Capture the cell that displays the provided text and extract its (x, y) central coordinate. 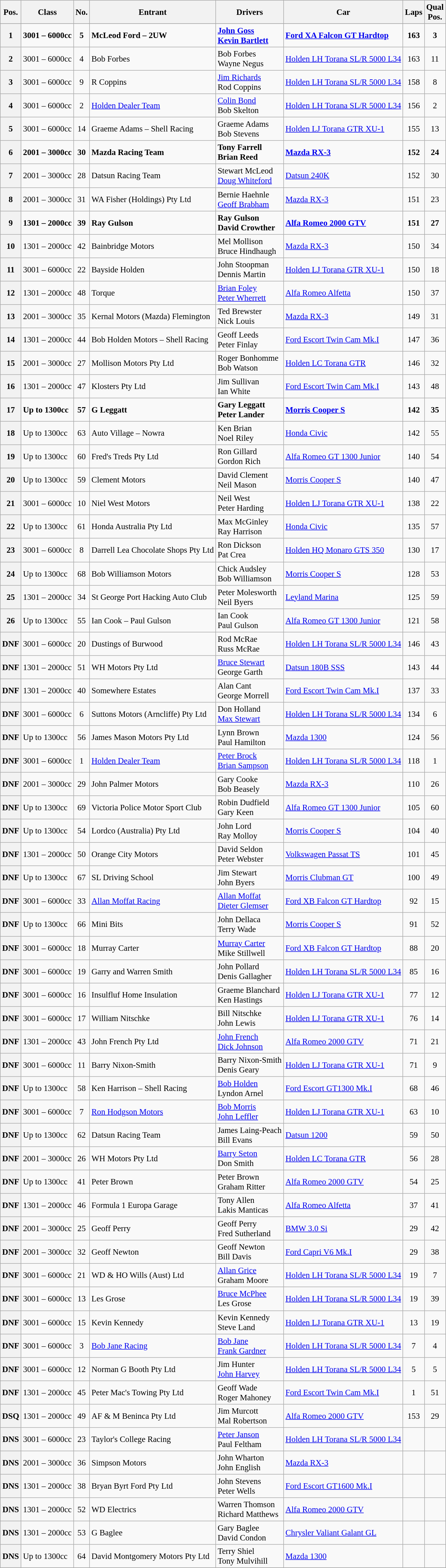
Ken Harrison – Shell Racing (153, 1088)
Ron Gillard Gordon Rich (249, 456)
Murray Carter Mike Stillwell (249, 948)
Peter Brock Brian Sampson (249, 761)
Kernal Motors (Mazda) Flemington (153, 317)
Leyland Marina (343, 597)
Geoff Perry (153, 1229)
Ian Cook – Paul Gulson (153, 620)
Insulfluf Home Insulation (153, 995)
James Laing-Peach Bill Evans (249, 1135)
John Lord Ray Molloy (249, 831)
Clement Motors (153, 480)
Bob Forbes (153, 59)
92 (413, 901)
Chick Audsley Bob Williamson (249, 574)
Auto Village – Nowra (153, 433)
118 (413, 761)
Entrant (153, 12)
Mollison Motors Pty Ltd (153, 363)
Niel West Motors (153, 503)
130 (413, 551)
100 (413, 878)
67 (82, 878)
Honda Australia Pty Ltd (153, 527)
Don Holland Max Stewart (249, 714)
Ford Escort GT1600 Mk.I (343, 1486)
Bryan Byrt Ford Pty Ltd (153, 1486)
Peter Brown Graham Ritter (249, 1182)
Allan Grice Graham Moore (249, 1276)
Warren ThomsonRichard Matthews (249, 1510)
101 (413, 854)
WD Electrics (153, 1510)
Colin Bond Bob Skelton (249, 106)
Ron Hodgson Motors (153, 1112)
88 (413, 948)
Geoff Newton Bill Davis (249, 1252)
Ford XA Falcon GT Hardtop (343, 35)
Peter Brown (153, 1182)
John Goss Kevin Bartlett (249, 35)
155 (413, 129)
Klosters Pty Ltd (153, 386)
Ray Gulson (153, 222)
Lordco (Australia) Pty Ltd (153, 831)
John Palmer Motors (153, 785)
Roger Bonhomme Bob Watson (249, 363)
Murray Carter (153, 948)
John Dellaca Terry Wade (249, 924)
66 (82, 924)
Bob Morris John Leffler (249, 1112)
Drivers (249, 12)
David Seldon Peter Webster (249, 854)
Bob Williamson Motors (153, 574)
124 (413, 737)
110 (413, 785)
Gary Cooke Bob Beasely (249, 785)
125 (413, 597)
Suttons Motors (Arncliffe) Pty Ltd (153, 714)
Kevin Kennedy Steve Land (249, 1322)
WA Fisher (Holdings) Pty Ltd (153, 199)
149 (413, 317)
Allan Moffat Racing (153, 901)
SL Driving School (153, 878)
Rod McRae Russ McRae (249, 644)
AF & M Beninca Pty Ltd (153, 1416)
77 (413, 995)
Kevin Kennedy (153, 1322)
Bernie Haehnle Geoff Brabham (249, 199)
69 (82, 808)
158 (413, 83)
138 (413, 503)
Chrysler Valiant Galant GL (343, 1533)
Datsun 240K (343, 176)
Bruce Stewart George Garth (249, 667)
Peter Mac's Towing Pty Ltd (153, 1392)
John Stevens Peter Wells (249, 1486)
Dustings of Burwood (153, 644)
Victoria Police Motor Sport Club (153, 808)
Datsun 1200 (343, 1135)
Bob Forbes Wayne Negus (249, 59)
Mel Mollison Bruce Hindhaugh (249, 246)
Somewhere Estates (153, 690)
Allan Moffat Dieter Glemser (249, 901)
Datsun 180B SSS (343, 667)
Geoff Perry Fred Sutherland (249, 1229)
Bob Holden Motors – Shell Racing (153, 340)
Bill Nitschke John Lewis (249, 1018)
Ken Brian Noel Riley (249, 433)
Les Grose (153, 1299)
WD & HO Wills (Aust) Ltd (153, 1276)
G Leggatt (153, 410)
Morris Clubman GT (343, 878)
James Mason Motors Pty Ltd (153, 737)
Bayside Holden (153, 269)
153 (413, 1416)
Barry Nixon-Smith (153, 1065)
147 (413, 340)
Peter Janson Paul Feltham (249, 1439)
121 (413, 620)
135 (413, 527)
Jim Hunter John Harvey (249, 1369)
64 (82, 1556)
Holden HQ Monaro GTS 350 (343, 551)
Brian Foley Peter Wherrett (249, 293)
Geoff Leeds Peter Finlay (249, 340)
BMW 3.0 Si (343, 1229)
Jim Murcott Mal Robertson (249, 1416)
137 (413, 690)
Jim Stewart John Byers (249, 878)
Norman G Booth Pty Ltd (153, 1369)
Car (343, 12)
Formula 1 Europa Garage (153, 1205)
Geoff Wade Roger Mahoney (249, 1392)
Ron Dickson Pat Crea (249, 551)
Jim Sullivan Ian White (249, 386)
Bob Jane Racing (153, 1346)
Fred's Treds Pty Ltd (153, 456)
Taylor's College Racing (153, 1439)
156 (413, 106)
Bainbridge Motors (153, 246)
Lynn Brown Paul Hamilton (249, 737)
David Clement Neil Mason (249, 480)
104 (413, 831)
91 (413, 924)
Ray Gulson David Crowther (249, 222)
134 (413, 714)
85 (413, 971)
Alan Cant George Morrell (249, 690)
Bob Jane Frank Gardner (249, 1346)
Ted Brewster Nick Louis (249, 317)
Neil West Peter Harding (249, 503)
Qual Pos. (435, 12)
Volkswagen Passat TS (343, 854)
Jim Richards Rod Coppins (249, 83)
Pos. (11, 12)
61 (82, 527)
John French Dick Johnson (249, 1042)
R Coppins (153, 83)
Orange City Motors (153, 854)
Gary Baglee David Condon (249, 1533)
John Pollard Denis Gallagher (249, 971)
Garry and Warren Smith (153, 971)
76 (413, 1018)
Mini Bits (153, 924)
Barry Seton Don Smith (249, 1158)
Tony Farrell Brian Reed (249, 152)
Stewart McLeod Doug Whiteford (249, 176)
Peter Molesworth Neil Byers (249, 597)
No. (82, 12)
John French Pty Ltd (153, 1042)
Geoff Newton (153, 1252)
Gary Leggatt Peter Lander (249, 410)
Class (47, 12)
William Nitschke (153, 1018)
David Montgomery Motors Pty Ltd (153, 1556)
McLeod Ford – 2UW (153, 35)
Ford Escort GT1300 Mk.I (343, 1088)
Max McGinley Ray Harrison (249, 527)
Terry Shiel Tony Mulvihill (249, 1556)
Bob Holden Lyndon Arnel (249, 1088)
Graeme Blanchard Ken Hastings (249, 995)
Bruce McPhee Les Grose (249, 1299)
Simpson Motors (153, 1463)
Barry Nixon-Smith Denis Geary (249, 1065)
Tony Allen Lakis Manticas (249, 1205)
Graeme Adams Bob Stevens (249, 129)
John Wharton John English (249, 1463)
Laps (413, 12)
105 (413, 808)
Darrell Lea Chocolate Shops Pty Ltd (153, 551)
St George Port Hacking Auto Club (153, 597)
62 (82, 1135)
Mazda Racing Team (153, 152)
Ian Cook Paul Gulson (249, 620)
Torque (153, 293)
Robin Dudfield Gary Keen (249, 808)
128 (413, 574)
DSQ (11, 1416)
John Stoopman Dennis Martin (249, 269)
Ford Capri V6 Mk.I (343, 1252)
Graeme Adams – Shell Racing (153, 129)
G Baglee (153, 1533)
